Scan for the cell matching the given text and deliver its [X, Y] coordinate at center. 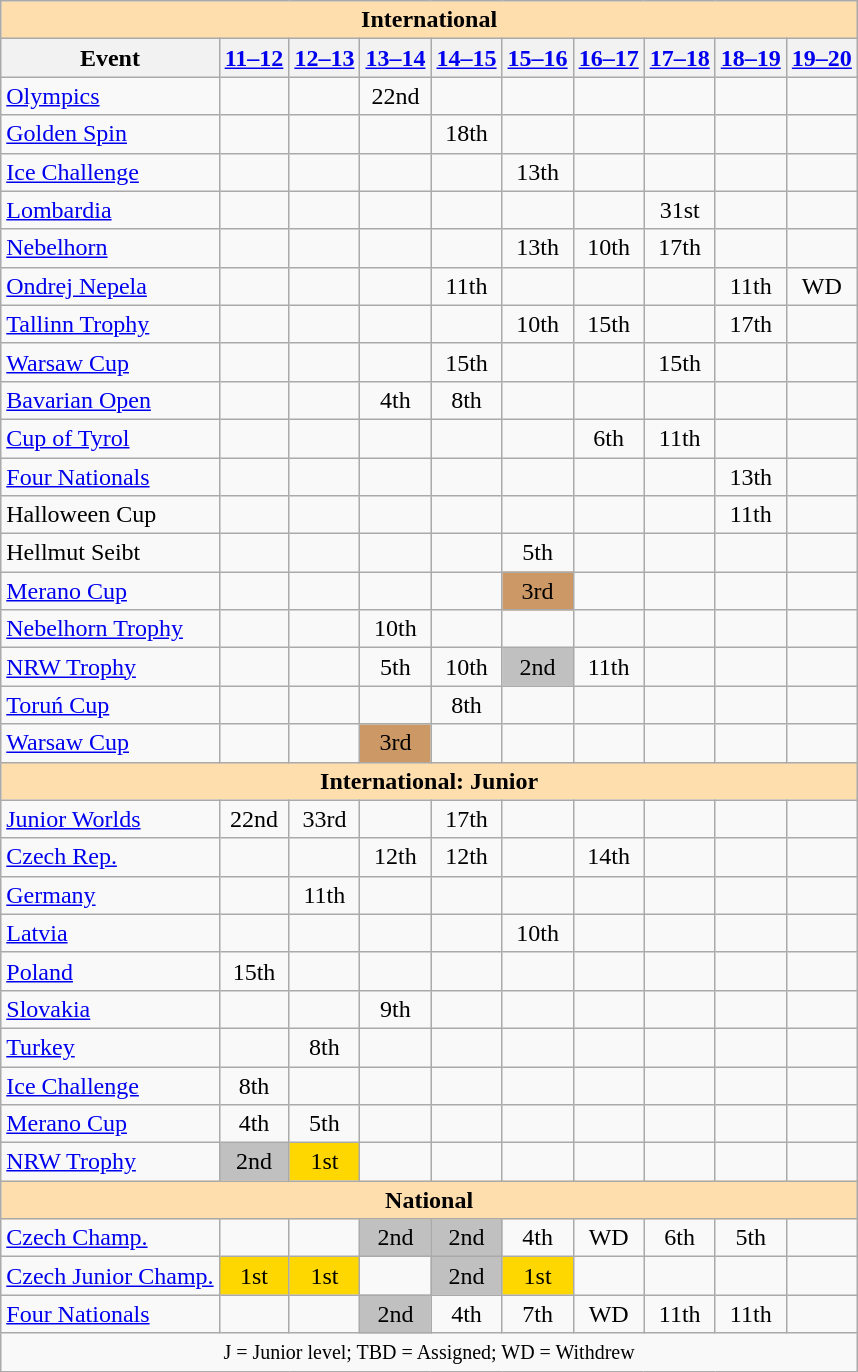
16–17 [608, 58]
19–20 [822, 58]
Nebelhorn Trophy [110, 629]
33rd [324, 819]
J = Junior level; TBD = Assigned; WD = Withdrew [430, 1352]
Tallinn Trophy [110, 324]
Czech Rep. [110, 857]
31st [680, 210]
Bavarian Open [110, 400]
Germany [110, 895]
18th [466, 134]
Cup of Tyrol [110, 438]
17–18 [680, 58]
14th [608, 857]
Toruń Cup [110, 705]
Poland [110, 971]
18–19 [750, 58]
International [430, 20]
Ondrej Nepela [110, 286]
Hellmut Seibt [110, 553]
Olympics [110, 96]
Halloween Cup [110, 515]
7th [538, 1314]
15–16 [538, 58]
Event [110, 58]
9th [396, 1009]
Czech Junior Champ. [110, 1276]
Latvia [110, 933]
Turkey [110, 1047]
Lombardia [110, 210]
12–13 [324, 58]
Czech Champ. [110, 1238]
National [430, 1200]
11–12 [254, 58]
14–15 [466, 58]
International: Junior [430, 781]
Slovakia [110, 1009]
13–14 [396, 58]
Nebelhorn [110, 248]
Golden Spin [110, 134]
Junior Worlds [110, 819]
